From the cell containing the given text, extract its center point as [X, Y] coordinate. 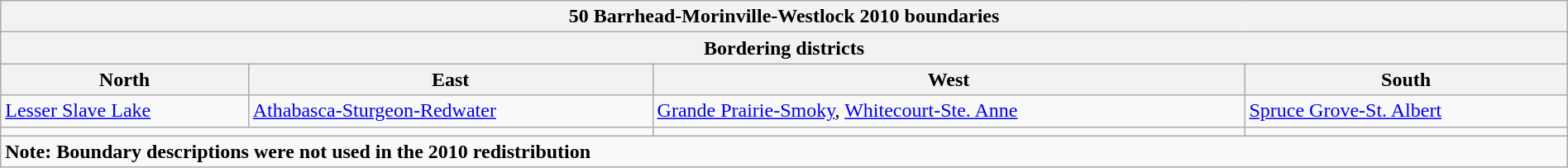
Lesser Slave Lake [124, 111]
South [1406, 79]
Spruce Grove-St. Albert [1406, 111]
Grande Prairie-Smoky, Whitecourt-Ste. Anne [949, 111]
Bordering districts [784, 48]
Athabasca-Sturgeon-Redwater [450, 111]
East [450, 79]
North [124, 79]
West [949, 79]
Note: Boundary descriptions were not used in the 2010 redistribution [784, 151]
50 Barrhead-Morinville-Westlock 2010 boundaries [784, 17]
